Pinpoint the cell where the given text exists, returning its [x, y] midpoint coordinate. 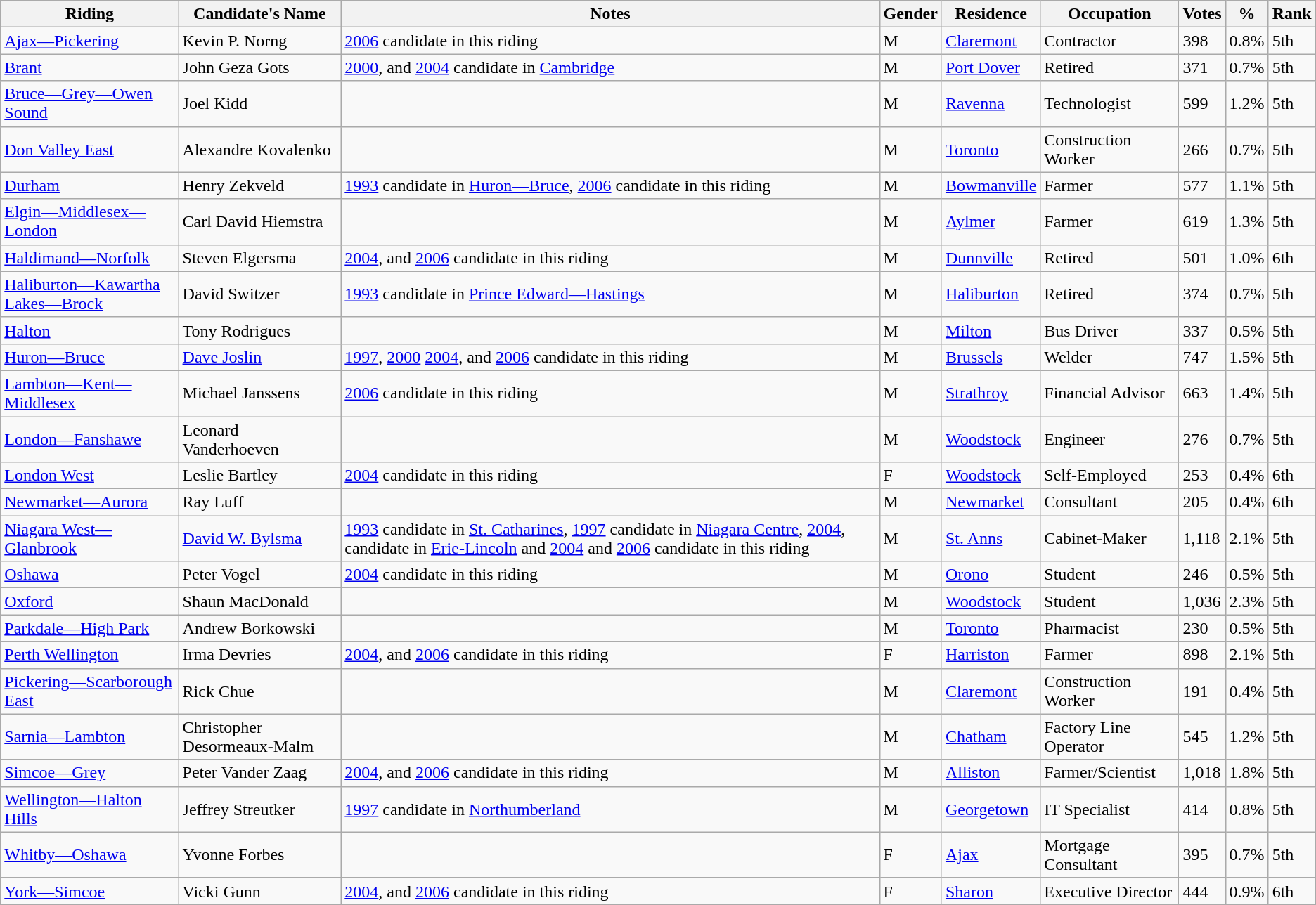
John Geza Gots [260, 67]
1.4% [1247, 393]
Jeffrey Streutker [260, 809]
1.8% [1247, 773]
Carl David Hiemstra [260, 222]
Wellington—Halton Hills [90, 809]
Vicki Gunn [260, 891]
Brussels [991, 357]
1.0% [1247, 258]
599 [1202, 104]
398 [1202, 41]
Newmarket—Aurora [90, 502]
Chatham [991, 736]
Michael Janssens [260, 393]
Gender [910, 14]
York—Simcoe [90, 891]
1,036 [1202, 601]
Welder [1109, 357]
2000, and 2004 candidate in Cambridge [610, 67]
Alexandre Kovalenko [260, 149]
Votes [1202, 14]
Self-Employed [1109, 476]
545 [1202, 736]
Ajax [991, 854]
Haliburton—Kawartha Lakes—Brock [90, 294]
Bowmanville [991, 185]
444 [1202, 891]
Durham [90, 185]
1997, 2000 2004, and 2006 candidate in this riding [610, 357]
1993 candidate in St. Catharines, 1997 candidate in Niagara Centre, 2004, candidate in Erie-Lincoln and 2004 and 2006 candidate in this riding [610, 538]
663 [1202, 393]
747 [1202, 357]
Harriston [991, 655]
Technologist [1109, 104]
Leonard Vanderhoeven [260, 438]
Occupation [1109, 14]
246 [1202, 575]
1993 candidate in Huron—Bruce, 2006 candidate in this riding [610, 185]
IT Specialist [1109, 809]
230 [1202, 628]
Yvonne Forbes [260, 854]
Henry Zekveld [260, 185]
Factory Line Operator [1109, 736]
0.9% [1247, 891]
Oshawa [90, 575]
Pharmacist [1109, 628]
David Switzer [260, 294]
1993 candidate in Prince Edward—Hastings [610, 294]
Christopher Desormeaux-Malm [260, 736]
Bruce—Grey—Owen Sound [90, 104]
Steven Elgersma [260, 258]
Strathroy [991, 393]
337 [1202, 330]
Tony Rodrigues [260, 330]
London—Fanshawe [90, 438]
Financial Advisor [1109, 393]
Joel Kidd [260, 104]
Mortgage Consultant [1109, 854]
Huron—Bruce [90, 357]
619 [1202, 222]
Orono [991, 575]
Engineer [1109, 438]
Kevin P. Norng [260, 41]
Halton [90, 330]
Niagara West—Glanbrook [90, 538]
Newmarket [991, 502]
Rick Chue [260, 691]
577 [1202, 185]
Consultant [1109, 502]
Aylmer [991, 222]
Sharon [991, 891]
Peter Vogel [260, 575]
253 [1202, 476]
Cabinet-Maker [1109, 538]
Lambton—Kent—Middlesex [90, 393]
371 [1202, 67]
Simcoe—Grey [90, 773]
Sarnia—Lambton [90, 736]
Haliburton [991, 294]
1.3% [1247, 222]
374 [1202, 294]
Whitby—Oshawa [90, 854]
414 [1202, 809]
% [1247, 14]
Shaun MacDonald [260, 601]
1,118 [1202, 538]
1.5% [1247, 357]
Ajax—Pickering [90, 41]
Brant [90, 67]
Farmer/Scientist [1109, 773]
Notes [610, 14]
Contractor [1109, 41]
395 [1202, 854]
205 [1202, 502]
1.1% [1247, 185]
Dunnville [991, 258]
Peter Vander Zaag [260, 773]
Dave Joslin [260, 357]
Bus Driver [1109, 330]
Port Dover [991, 67]
Executive Director [1109, 891]
Ravenna [991, 104]
Milton [991, 330]
Parkdale—High Park [90, 628]
Riding [90, 14]
Leslie Bartley [260, 476]
Perth Wellington [90, 655]
London West [90, 476]
191 [1202, 691]
Pickering—Scarborough East [90, 691]
Andrew Borkowski [260, 628]
St. Anns [991, 538]
266 [1202, 149]
1,018 [1202, 773]
Elgin—Middlesex—London [90, 222]
Candidate's Name [260, 14]
Georgetown [991, 809]
898 [1202, 655]
Don Valley East [90, 149]
501 [1202, 258]
Haldimand—Norfolk [90, 258]
Alliston [991, 773]
David W. Bylsma [260, 538]
Residence [991, 14]
1997 candidate in Northumberland [610, 809]
Irma Devries [260, 655]
276 [1202, 438]
Ray Luff [260, 502]
Rank [1292, 14]
2.3% [1247, 601]
Oxford [90, 601]
